For the text-containing cell, return its midpoint in [X, Y] coordinate format. 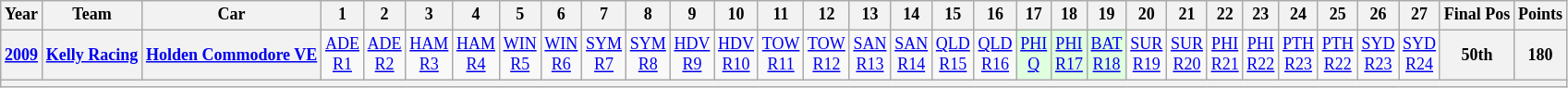
SYD R24 [1419, 55]
17 [1034, 15]
PTH R23 [1299, 55]
20 [1147, 15]
9 [692, 15]
19 [1107, 15]
Team [91, 15]
Holden Commodore VE [232, 55]
21 [1187, 15]
PHI R21 [1225, 55]
Final Pos [1477, 15]
2009 [22, 55]
24 [1299, 15]
10 [736, 15]
PHI Q [1034, 55]
50th [1477, 55]
HAM R3 [429, 55]
2 [384, 15]
11 [780, 15]
ADE R2 [384, 55]
Kelly Racing [91, 55]
HAM R4 [477, 55]
1 [343, 15]
SAN R13 [870, 55]
PHI R22 [1260, 55]
BAT R18 [1107, 55]
QLD R15 [953, 55]
180 [1541, 55]
5 [519, 15]
6 [562, 15]
SAN R14 [911, 55]
HDV R9 [692, 55]
WIN R5 [519, 55]
22 [1225, 15]
25 [1338, 15]
QLD R16 [995, 55]
12 [826, 15]
PTH R22 [1338, 55]
Car [232, 15]
ADE R1 [343, 55]
PHI R17 [1070, 55]
SUR R19 [1147, 55]
4 [477, 15]
16 [995, 15]
HDV R10 [736, 55]
27 [1419, 15]
7 [604, 15]
Points [1541, 15]
15 [953, 15]
TOW R11 [780, 55]
8 [648, 15]
TOW R12 [826, 55]
18 [1070, 15]
Year [22, 15]
SYM R7 [604, 55]
14 [911, 15]
SYM R8 [648, 55]
3 [429, 15]
WIN R6 [562, 55]
26 [1379, 15]
13 [870, 15]
SYD R23 [1379, 55]
23 [1260, 15]
SUR R20 [1187, 55]
